Scan for the cell matching the given text and deliver its [X, Y] coordinate at center. 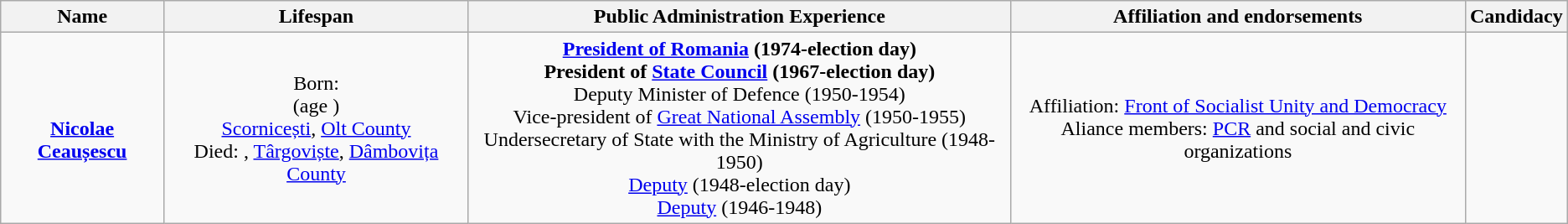
Nicolae Ceaușescu [82, 128]
Affiliation and endorsements [1238, 17]
Affiliation: Front of Socialist Unity and DemocracyAliance members: PCR and social and civic organizations [1238, 128]
Lifespan [316, 17]
Born: (age )Scornicești, Olt CountyDied: , Târgoviște, Dâmbovița County [316, 128]
Name [82, 17]
Candidacy [1516, 17]
Public Administration Experience [739, 17]
